Return the [x, y] coordinate for the center point of the cell that contains the specified text.  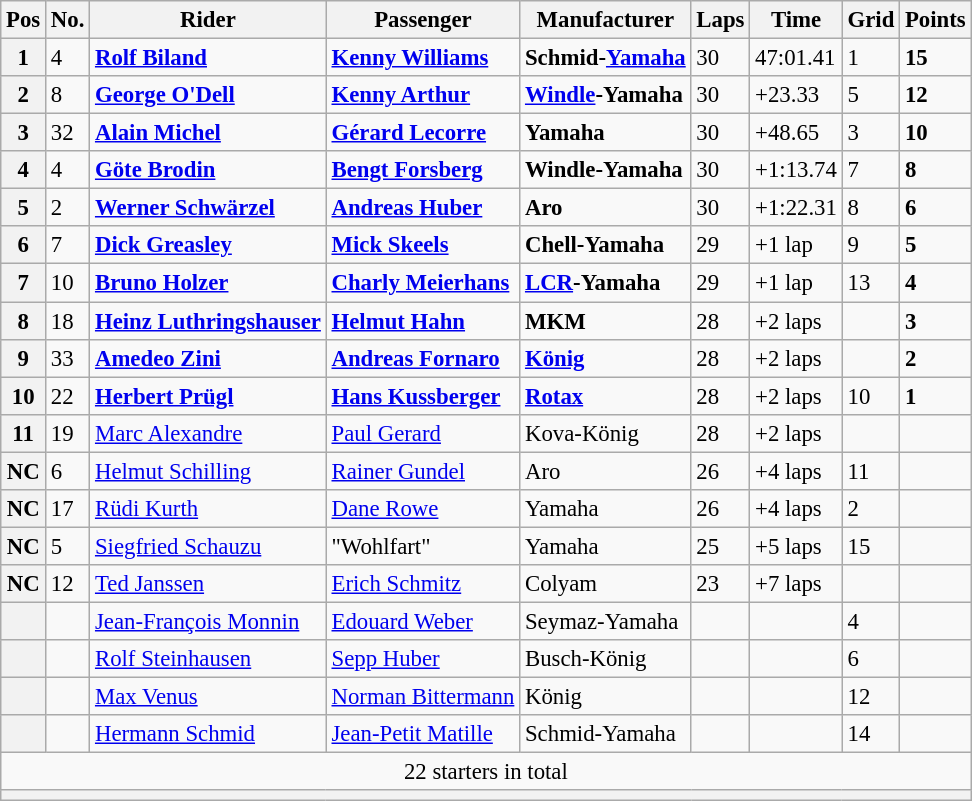
MKM [606, 321]
Kenny Arthur [422, 95]
Jean-François Monnin [208, 621]
Max Venus [208, 697]
18 [68, 321]
Edouard Weber [422, 621]
Points [936, 20]
Dick Greasley [208, 245]
Dane Rowe [422, 509]
Helmut Hahn [422, 321]
Grid [870, 20]
Rider [208, 20]
Bengt Forsberg [422, 170]
No. [68, 20]
Norman Bittermann [422, 697]
23 [720, 584]
Manufacturer [606, 20]
Erich Schmitz [422, 584]
47:01.41 [796, 58]
25 [720, 546]
+5 laps [796, 546]
Hans Kussberger [422, 396]
Sepp Huber [422, 659]
Marc Alexandre [208, 433]
Siegfried Schauzu [208, 546]
Andreas Fornaro [422, 358]
+23.33 [796, 95]
Paul Gerard [422, 433]
Laps [720, 20]
Bruno Holzer [208, 283]
Rolf Biland [208, 58]
Ted Janssen [208, 584]
Rotax [606, 396]
Jean-Petit Matille [422, 734]
Göte Brodin [208, 170]
13 [870, 283]
Andreas Huber [422, 208]
Helmut Schilling [208, 471]
Busch-König [606, 659]
Colyam [606, 584]
Rolf Steinhausen [208, 659]
Gérard Lecorre [422, 133]
22 [68, 396]
Heinz Luthringshauser [208, 321]
Werner Schwärzel [208, 208]
Kova-König [606, 433]
33 [68, 358]
George O'Dell [208, 95]
Rainer Gundel [422, 471]
Alain Michel [208, 133]
+48.65 [796, 133]
Seymaz-Yamaha [606, 621]
Chell-Yamaha [606, 245]
Kenny Williams [422, 58]
Pos [24, 20]
Passenger [422, 20]
14 [870, 734]
LCR-Yamaha [606, 283]
+7 laps [796, 584]
+1:13.74 [796, 170]
Herbert Prügl [208, 396]
Hermann Schmid [208, 734]
Amedeo Zini [208, 358]
Time [796, 20]
19 [68, 433]
17 [68, 509]
Mick Skeels [422, 245]
22 starters in total [486, 772]
"Wohlfart" [422, 546]
+1:22.31 [796, 208]
32 [68, 133]
Rüdi Kurth [208, 509]
Charly Meierhans [422, 283]
